Return the (x, y) coordinate for the center point of the cell that contains the specified text.  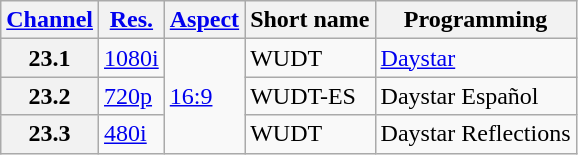
1080i (132, 58)
Channel (50, 20)
Daystar Reflections (476, 134)
23.2 (50, 96)
23.3 (50, 134)
WUDT-ES (310, 96)
Daystar Español (476, 96)
23.1 (50, 58)
720p (132, 96)
16:9 (204, 96)
Programming (476, 20)
Res. (132, 20)
Short name (310, 20)
Aspect (204, 20)
480i (132, 134)
Daystar (476, 58)
